For the text-containing cell, return its midpoint in (X, Y) coordinate format. 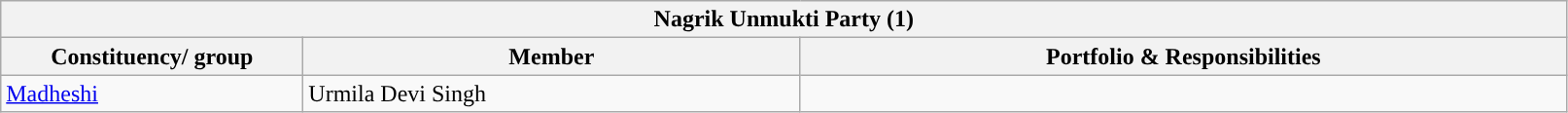
Nagrik Unmukti Party (1) (784, 19)
Portfolio & Responsibilities (1184, 56)
Member (552, 56)
Madheshi (152, 94)
Urmila Devi Singh (552, 94)
Constituency/ group (152, 56)
